Output the [x, y] coordinate of the center of the cell containing the given text.  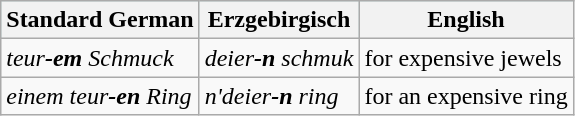
einem teur-en Ring [100, 96]
for expensive jewels [466, 58]
deier-n schmuk [279, 58]
English [466, 20]
Standard German [100, 20]
teur-em Schmuck [100, 58]
for an expensive ring [466, 96]
n'deier-n ring [279, 96]
Erzgebirgisch [279, 20]
